Determine the (X, Y) coordinate at the center of the cell enclosing the given text.  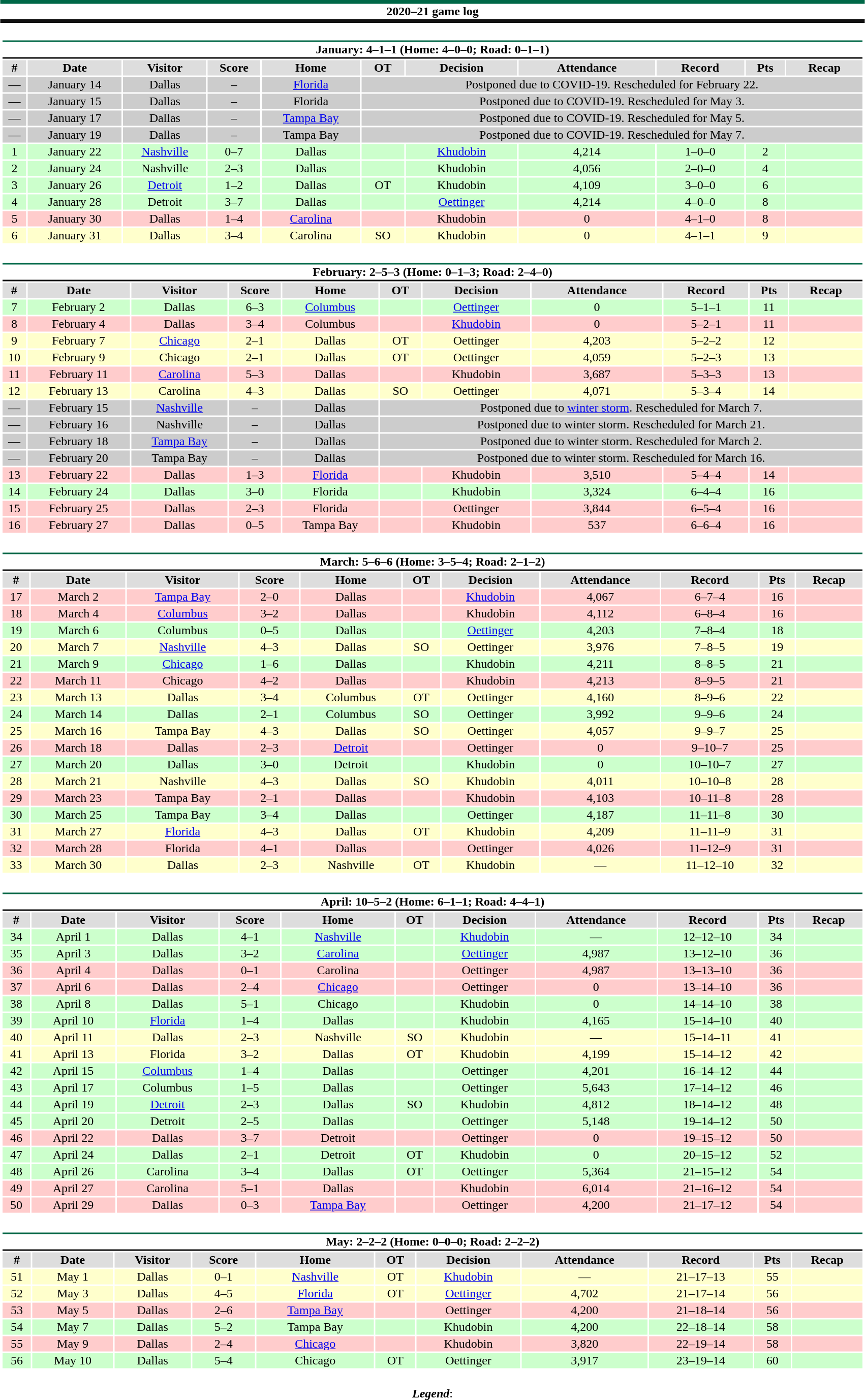
April 1 (73, 937)
March 6 (78, 631)
4,026 (600, 848)
51 (17, 1277)
May 7 (73, 1327)
February 16 (79, 424)
4,160 (600, 698)
6–6–4 (706, 525)
February 24 (79, 491)
April 10 (73, 1021)
February: 2–5–3 (Home: 0–1–3; Road: 2–4–0) (432, 272)
60 (773, 1360)
4,071 (597, 391)
5,643 (596, 1088)
1–6 (269, 664)
3 (14, 185)
February 27 (79, 525)
April 13 (73, 1054)
February 7 (79, 341)
537 (597, 525)
2–0 (269, 597)
April: 10–5–2 (Home: 6–1–1; Road: 4–4–1) (432, 901)
May 9 (73, 1344)
5–3–3 (706, 375)
7–8–5 (709, 647)
9–9–6 (709, 714)
6–7–4 (709, 597)
5–4–4 (706, 475)
5–2 (224, 1327)
April 27 (73, 1189)
Postponed due to winter storm. Rescheduled for March 2. (621, 442)
7–8–4 (709, 631)
43 (16, 1088)
January 26 (75, 185)
February 2 (79, 307)
2–0–0 (700, 168)
Postponed due to COVID-19. Rescheduled for May 3. (612, 101)
January 22 (75, 152)
19–14–12 (707, 1122)
13–14–10 (707, 987)
5–3 (255, 375)
April 6 (73, 987)
0–3 (250, 1205)
53 (17, 1311)
March 13 (78, 698)
4,187 (600, 815)
15–14–10 (707, 1021)
9–9–7 (709, 731)
5–1–1 (706, 307)
8–9–5 (709, 680)
May 3 (73, 1293)
May: 2–2–2 (Home: 0–0–0; Road: 2–2–2) (432, 1242)
March 23 (78, 798)
5–4 (224, 1360)
49 (16, 1189)
April 22 (73, 1138)
10 (14, 357)
16–14–12 (707, 1071)
4,812 (596, 1104)
21–17–14 (701, 1293)
April 26 (73, 1171)
1 (14, 152)
11–12–10 (709, 865)
23 (16, 698)
April 3 (73, 954)
April 24 (73, 1155)
6–4–4 (706, 491)
3,324 (597, 491)
10–10–7 (709, 765)
April 15 (73, 1071)
4–2 (269, 680)
May 1 (73, 1277)
23–19–14 (701, 1360)
45 (16, 1122)
22–19–14 (701, 1344)
March 4 (78, 613)
4,056 (586, 168)
March 25 (78, 815)
4,011 (600, 781)
February 22 (79, 475)
March: 5–6–6 (Home: 3–5–4; Road: 2–1–2) (432, 562)
March 20 (78, 765)
January 14 (75, 85)
3,992 (600, 714)
4–5 (224, 1293)
21–17–13 (701, 1277)
39 (16, 1021)
11–11–9 (709, 832)
26 (16, 748)
4,109 (586, 185)
35 (16, 954)
4,067 (600, 597)
12–12–10 (707, 937)
4,213 (600, 680)
7 (14, 307)
4,211 (600, 664)
April 17 (73, 1088)
March 16 (78, 731)
3,820 (584, 1344)
Postponed due to winter storm. Rescheduled for March 16. (621, 458)
4,103 (600, 798)
5–2–2 (706, 341)
March 18 (78, 748)
Postponed due to winter storm. Rescheduled for March 21. (621, 424)
15–14–12 (707, 1054)
4–1–1 (700, 235)
February 15 (79, 408)
March 14 (78, 714)
3,844 (597, 509)
11–11–8 (709, 815)
10–10–8 (709, 781)
April 19 (73, 1104)
4–0–0 (700, 202)
January: 4–1–1 (Home: 4–0–0; Road: 0–1–1) (432, 50)
February 13 (79, 391)
4,112 (600, 613)
18–14–12 (707, 1104)
February 25 (79, 509)
1–5 (250, 1088)
Postponed due to COVID-19. Rescheduled for May 7. (612, 135)
5–2–3 (706, 357)
15–14–11 (707, 1037)
March 28 (78, 848)
3,510 (597, 475)
4,059 (597, 357)
4,702 (584, 1293)
13–13–10 (707, 970)
March 21 (78, 781)
May 10 (73, 1360)
3,976 (600, 647)
20 (16, 647)
March 11 (78, 680)
4,201 (596, 1071)
2020–21 game log (432, 11)
January 31 (75, 235)
21–18–14 (701, 1311)
17 (16, 597)
April 11 (73, 1037)
13–12–10 (707, 954)
2–6 (224, 1311)
6–3 (255, 307)
47 (16, 1155)
Postponed due to winter storm. Rescheduled for March 7. (621, 408)
March 2 (78, 597)
March 30 (78, 865)
4,057 (600, 731)
February 4 (79, 324)
3–0–0 (700, 185)
37 (16, 987)
29 (16, 798)
3,687 (597, 375)
January 15 (75, 101)
February 9 (79, 357)
1–0–0 (700, 152)
8–8–5 (709, 664)
April 20 (73, 1122)
9–10–7 (709, 748)
14–14–10 (707, 1004)
20–15–12 (707, 1155)
February 20 (79, 458)
1–3 (255, 475)
1–2 (234, 185)
March 9 (78, 664)
5–3–4 (706, 391)
6–8–4 (709, 613)
15 (14, 509)
February 18 (79, 442)
4,209 (600, 832)
19–15–12 (707, 1138)
3,917 (584, 1360)
8–9–6 (709, 698)
Postponed due to COVID-19. Rescheduled for May 5. (612, 118)
4,165 (596, 1021)
5–2–1 (706, 324)
February 11 (79, 375)
21–16–12 (707, 1189)
January 17 (75, 118)
4,199 (596, 1054)
33 (16, 865)
22–18–14 (701, 1327)
March 27 (78, 832)
10–11–8 (709, 798)
April 4 (73, 970)
17–14–12 (707, 1088)
May 5 (73, 1311)
January 19 (75, 135)
21–17–12 (707, 1205)
2–5 (250, 1122)
6–5–4 (706, 509)
11–12–9 (709, 848)
0–7 (234, 152)
5,148 (596, 1122)
January 28 (75, 202)
5 (14, 219)
April 29 (73, 1205)
5,364 (596, 1171)
January 30 (75, 219)
21–15–12 (707, 1171)
January 24 (75, 168)
4–1–0 (700, 219)
March 7 (78, 647)
April 8 (73, 1004)
6,014 (596, 1189)
Postponed due to COVID-19. Rescheduled for February 22. (612, 85)
